For the text-containing cell, return its midpoint in (x, y) coordinate format. 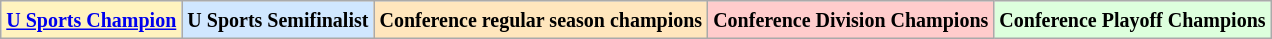
U Sports Champion (92, 20)
Conference Division Champions (851, 20)
Conference Playoff Champions (1132, 20)
Conference regular season champions (541, 20)
U Sports Semifinalist (278, 20)
